Capture the cell that displays the provided text and extract its [x, y] central coordinate. 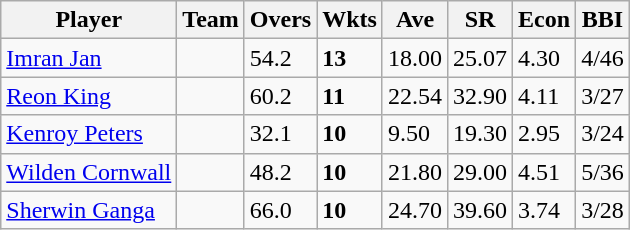
Team [211, 20]
48.2 [280, 172]
3/28 [603, 210]
Sherwin Ganga [89, 210]
22.54 [414, 96]
Ave [414, 20]
3/24 [603, 134]
25.07 [480, 58]
66.0 [280, 210]
Reon King [89, 96]
4.51 [544, 172]
54.2 [280, 58]
9.50 [414, 134]
Econ [544, 20]
Wilden Cornwall [89, 172]
32.90 [480, 96]
4.11 [544, 96]
19.30 [480, 134]
4/46 [603, 58]
24.70 [414, 210]
13 [350, 58]
5/36 [603, 172]
32.1 [280, 134]
2.95 [544, 134]
BBI [603, 20]
3/27 [603, 96]
Imran Jan [89, 58]
Kenroy Peters [89, 134]
Wkts [350, 20]
21.80 [414, 172]
39.60 [480, 210]
Player [89, 20]
18.00 [414, 58]
29.00 [480, 172]
Overs [280, 20]
3.74 [544, 210]
4.30 [544, 58]
60.2 [280, 96]
SR [480, 20]
11 [350, 96]
